For the text-containing cell, return its midpoint in (X, Y) coordinate format. 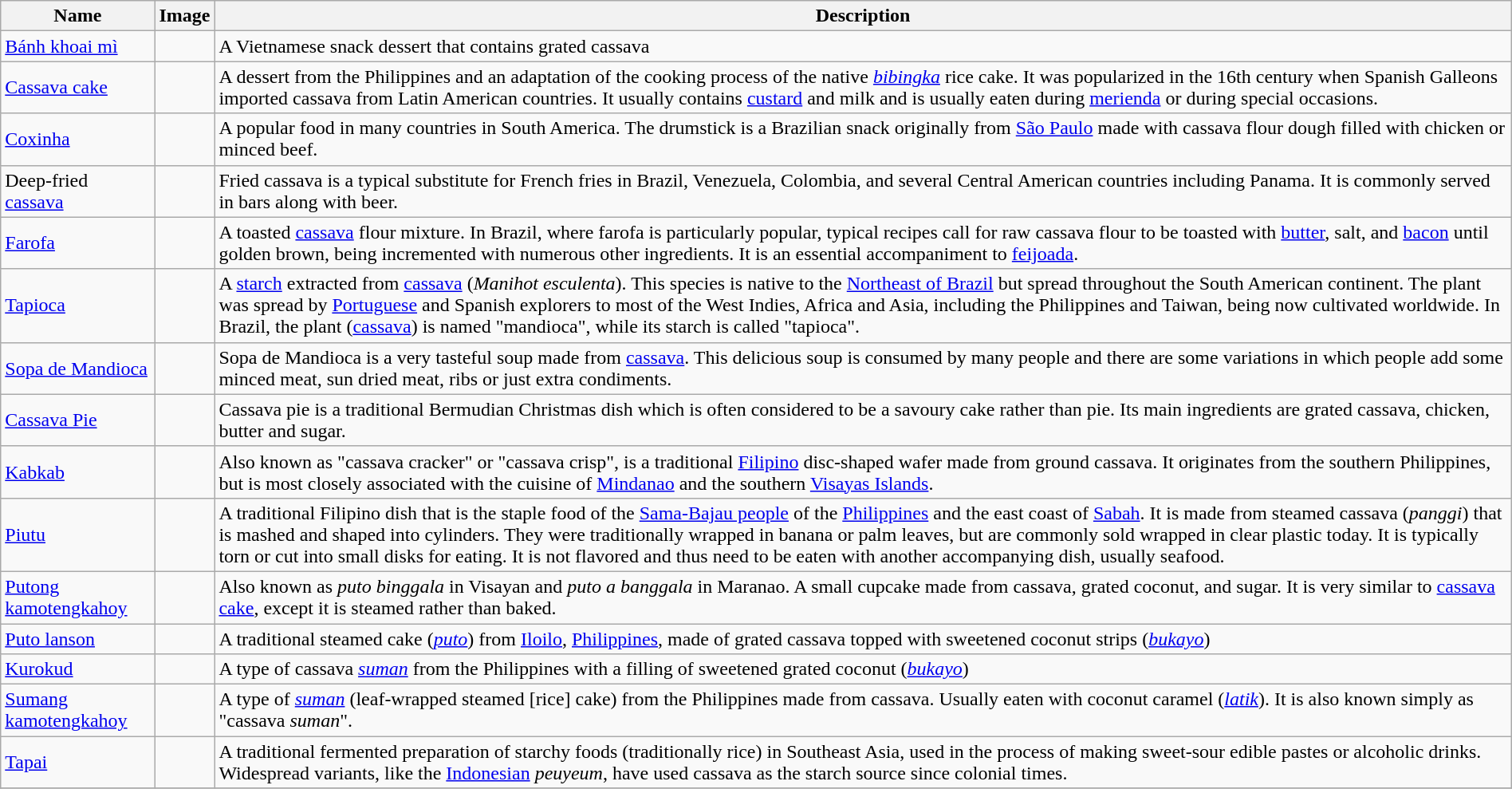
Farofa (78, 243)
A traditional steamed cake (puto) from Iloilo, Philippines, made of grated cassava topped with sweetened coconut strips (bukayo) (863, 639)
Deep-fried cassava (78, 191)
A Vietnamese snack dessert that contains grated cassava (863, 46)
Image (185, 16)
Sumang kamotengkahoy (78, 710)
Cassava cake (78, 88)
Puto lanson (78, 639)
Tapai (78, 763)
Bánh khoai mì (78, 46)
Coxinha (78, 139)
Tapioca (78, 306)
Kabkab (78, 472)
Name (78, 16)
Cassava Pie (78, 420)
Putong kamotengkahoy (78, 597)
Piutu (78, 535)
Description (863, 16)
Kurokud (78, 669)
Sopa de Mandioca (78, 369)
A type of cassava suman from the Philippines with a filling of sweetened grated coconut (bukayo) (863, 669)
